Detect which cell encompasses the target text, then output its (x, y) center coordinate. 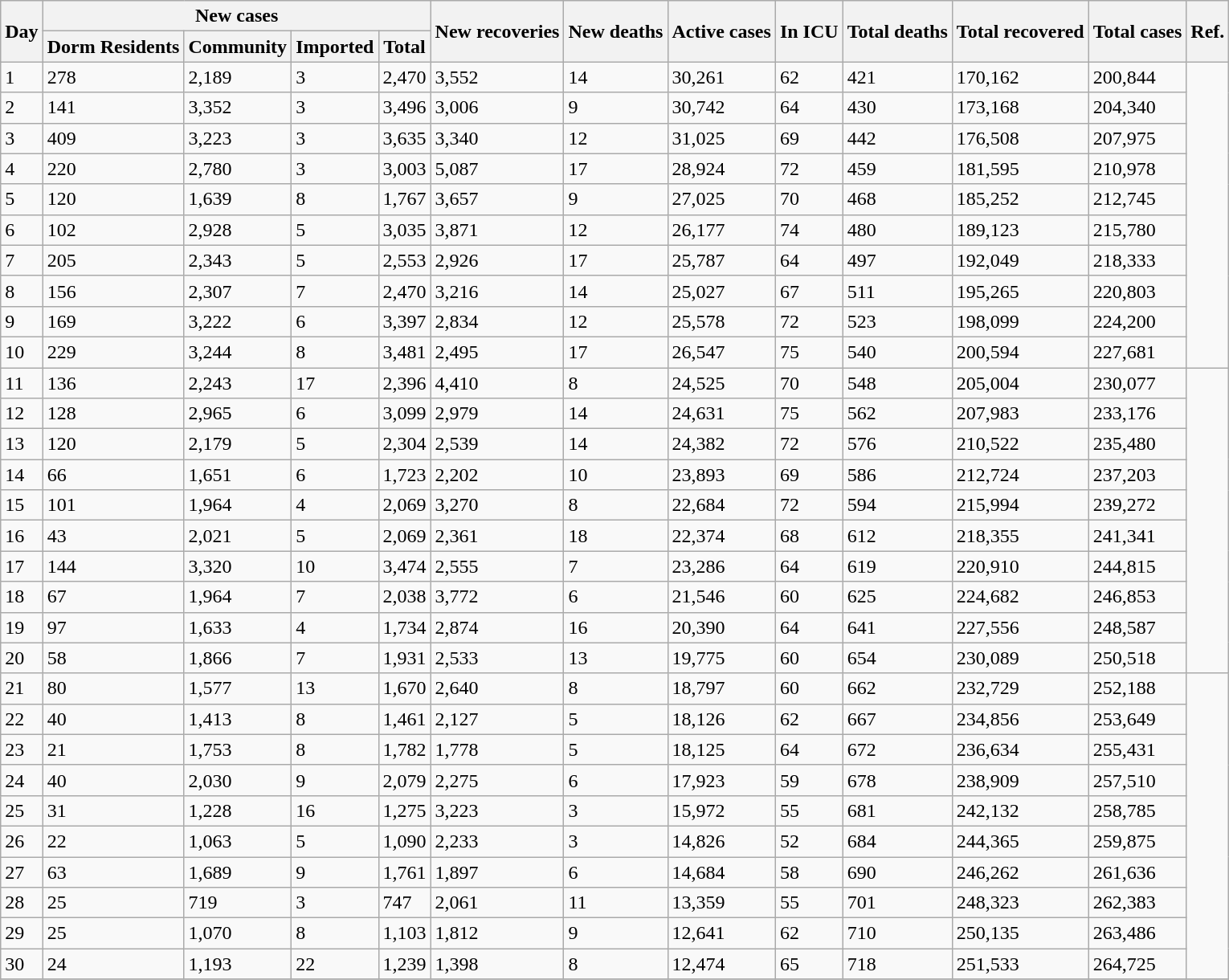
1,398 (497, 964)
24,382 (721, 444)
3,244 (238, 352)
1,275 (405, 811)
212,745 (1137, 199)
278 (113, 77)
24,525 (721, 383)
1,651 (238, 475)
1,193 (238, 964)
244,365 (1020, 841)
562 (897, 414)
497 (897, 260)
2,038 (405, 597)
19,775 (721, 658)
2,030 (238, 780)
156 (113, 291)
136 (113, 383)
14,684 (721, 872)
236,634 (1020, 749)
181,595 (1020, 169)
22,684 (721, 505)
2,233 (497, 841)
3,552 (497, 77)
523 (897, 321)
74 (809, 230)
Active cases (721, 31)
641 (897, 627)
207,975 (1137, 138)
68 (809, 536)
Total deaths (897, 31)
218,355 (1020, 536)
259,875 (1137, 841)
2,361 (497, 536)
261,636 (1137, 872)
224,682 (1020, 597)
701 (897, 903)
540 (897, 352)
198,099 (1020, 321)
241,341 (1137, 536)
218,333 (1137, 260)
654 (897, 658)
459 (897, 169)
2 (22, 108)
207,983 (1020, 414)
189,123 (1020, 230)
15 (22, 505)
141 (113, 108)
1,633 (238, 627)
1,070 (238, 933)
195,265 (1020, 291)
2,640 (497, 688)
244,815 (1137, 566)
2,396 (405, 383)
690 (897, 872)
173,168 (1020, 108)
2,780 (238, 169)
28 (22, 903)
2,343 (238, 260)
169 (113, 321)
1,723 (405, 475)
257,510 (1137, 780)
Total cases (1137, 31)
248,323 (1020, 903)
23 (22, 749)
619 (897, 566)
205,004 (1020, 383)
170,162 (1020, 77)
232,729 (1020, 688)
594 (897, 505)
2,202 (497, 475)
1,767 (405, 199)
220 (113, 169)
102 (113, 230)
3,397 (405, 321)
229 (113, 352)
421 (897, 77)
176,508 (1020, 138)
227,556 (1020, 627)
1,228 (238, 811)
1,734 (405, 627)
3,099 (405, 414)
Total recovered (1020, 31)
263,486 (1137, 933)
205 (113, 260)
3,035 (405, 230)
2,127 (497, 719)
3,270 (497, 505)
Day (22, 31)
1,761 (405, 872)
1,239 (405, 964)
242,132 (1020, 811)
185,252 (1020, 199)
3,474 (405, 566)
New recoveries (497, 31)
2,189 (238, 77)
2,495 (497, 352)
1,782 (405, 749)
52 (809, 841)
20 (22, 658)
1 (22, 77)
19 (22, 627)
252,188 (1137, 688)
253,649 (1137, 719)
26,547 (721, 352)
2,061 (497, 903)
684 (897, 841)
1,689 (238, 872)
442 (897, 138)
2,021 (238, 536)
1,461 (405, 719)
250,135 (1020, 933)
2,928 (238, 230)
12,641 (721, 933)
2,874 (497, 627)
246,262 (1020, 872)
210,978 (1137, 169)
3,320 (238, 566)
1,753 (238, 749)
1,413 (238, 719)
18,797 (721, 688)
662 (897, 688)
13,359 (721, 903)
215,780 (1137, 230)
25,578 (721, 321)
672 (897, 749)
31 (113, 811)
15,972 (721, 811)
747 (405, 903)
200,844 (1137, 77)
2,243 (238, 383)
28,924 (721, 169)
678 (897, 780)
26,177 (721, 230)
101 (113, 505)
22,374 (721, 536)
2,079 (405, 780)
3,871 (497, 230)
14,826 (721, 841)
667 (897, 719)
29 (22, 933)
New cases (236, 16)
237,203 (1137, 475)
3,772 (497, 597)
710 (897, 933)
239,272 (1137, 505)
220,803 (1137, 291)
233,176 (1137, 414)
2,834 (497, 321)
192,049 (1020, 260)
43 (113, 536)
23,893 (721, 475)
212,724 (1020, 475)
1,778 (497, 749)
2,304 (405, 444)
2,275 (497, 780)
59 (809, 780)
65 (809, 964)
3,496 (405, 108)
468 (897, 199)
1,812 (497, 933)
220,910 (1020, 566)
586 (897, 475)
2,307 (238, 291)
1,577 (238, 688)
480 (897, 230)
2,979 (497, 414)
264,725 (1137, 964)
1,103 (405, 933)
2,179 (238, 444)
Dorm Residents (113, 47)
2,533 (497, 658)
18,126 (721, 719)
1,639 (238, 199)
215,994 (1020, 505)
1,063 (238, 841)
3,481 (405, 352)
548 (897, 383)
251,533 (1020, 964)
2,965 (238, 414)
204,340 (1137, 108)
409 (113, 138)
63 (113, 872)
In ICU (809, 31)
3,657 (497, 199)
262,383 (1137, 903)
66 (113, 475)
719 (238, 903)
511 (897, 291)
3,340 (497, 138)
30 (22, 964)
1,670 (405, 688)
224,200 (1137, 321)
5,087 (497, 169)
25,027 (721, 291)
625 (897, 597)
27 (22, 872)
227,681 (1137, 352)
612 (897, 536)
230,089 (1020, 658)
3,222 (238, 321)
235,480 (1137, 444)
2,539 (497, 444)
21,546 (721, 597)
17,923 (721, 780)
1,931 (405, 658)
23,286 (721, 566)
3,352 (238, 108)
3,635 (405, 138)
2,553 (405, 260)
27,025 (721, 199)
248,587 (1137, 627)
2,555 (497, 566)
Ref. (1208, 31)
Total (405, 47)
4,410 (497, 383)
576 (897, 444)
12,474 (721, 964)
80 (113, 688)
246,853 (1137, 597)
97 (113, 627)
230,077 (1137, 383)
250,518 (1137, 658)
25,787 (721, 260)
3,003 (405, 169)
718 (897, 964)
234,856 (1020, 719)
30,261 (721, 77)
31,025 (721, 138)
1,866 (238, 658)
1,897 (497, 872)
238,909 (1020, 780)
26 (22, 841)
Community (238, 47)
New deaths (615, 31)
30,742 (721, 108)
258,785 (1137, 811)
1,090 (405, 841)
200,594 (1020, 352)
430 (897, 108)
255,431 (1137, 749)
210,522 (1020, 444)
144 (113, 566)
2,926 (497, 260)
3,216 (497, 291)
3,006 (497, 108)
18,125 (721, 749)
24,631 (721, 414)
681 (897, 811)
128 (113, 414)
20,390 (721, 627)
Imported (335, 47)
